Capture the cell that displays the provided text and extract its [X, Y] central coordinate. 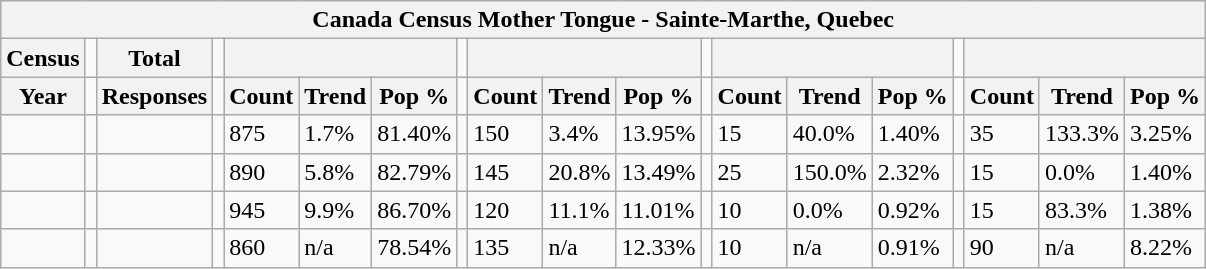
150.0% [830, 172]
40.0% [830, 134]
Year [43, 96]
1.38% [1164, 210]
8.22% [1164, 248]
86.70% [414, 210]
12.33% [658, 248]
90 [1002, 248]
145 [506, 172]
20.8% [580, 172]
Census [43, 58]
1.7% [336, 134]
25 [750, 172]
0.91% [912, 248]
35 [1002, 134]
Canada Census Mother Tongue - Sainte-Marthe, Quebec [604, 20]
Responses [154, 96]
83.3% [1082, 210]
2.32% [912, 172]
3.4% [580, 134]
78.54% [414, 248]
Total [154, 58]
5.8% [336, 172]
0.92% [912, 210]
860 [262, 248]
875 [262, 134]
13.95% [658, 134]
11.01% [658, 210]
890 [262, 172]
945 [262, 210]
81.40% [414, 134]
13.49% [658, 172]
150 [506, 134]
9.9% [336, 210]
133.3% [1082, 134]
82.79% [414, 172]
11.1% [580, 210]
3.25% [1164, 134]
120 [506, 210]
135 [506, 248]
